Detect which cell encompasses the target text, then output its (x, y) center coordinate. 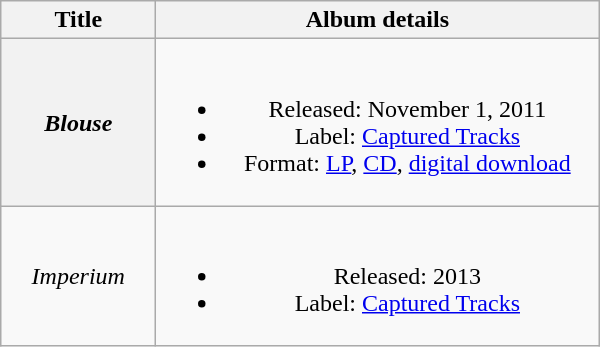
Released: November 1, 2011Label: Captured TracksFormat: LP, CD, digital download (378, 122)
Blouse (78, 122)
Released: 2013Label: Captured Tracks (378, 276)
Imperium (78, 276)
Album details (378, 20)
Title (78, 20)
